Search for the cell housing the specified text and yield its [x, y] center coordinate. 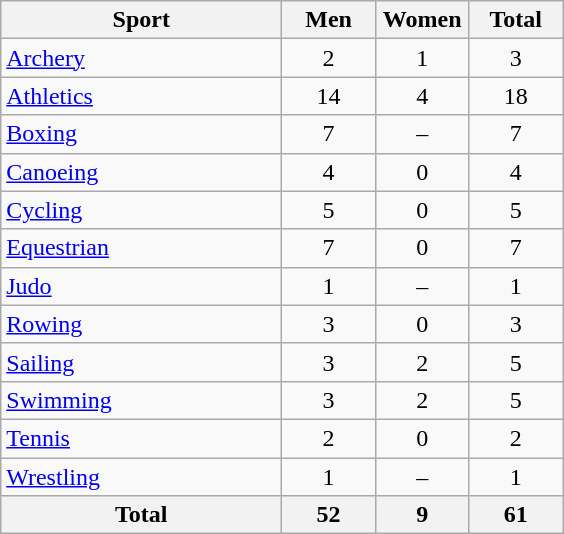
Rowing [142, 324]
Archery [142, 58]
Men [329, 20]
18 [516, 96]
Swimming [142, 400]
Sailing [142, 362]
9 [422, 515]
Athletics [142, 96]
52 [329, 515]
Canoeing [142, 172]
14 [329, 96]
Equestrian [142, 248]
Tennis [142, 438]
Wrestling [142, 477]
Judo [142, 286]
Sport [142, 20]
Boxing [142, 134]
61 [516, 515]
Women [422, 20]
Cycling [142, 210]
